From the cell containing the given text, extract its center point as (x, y) coordinate. 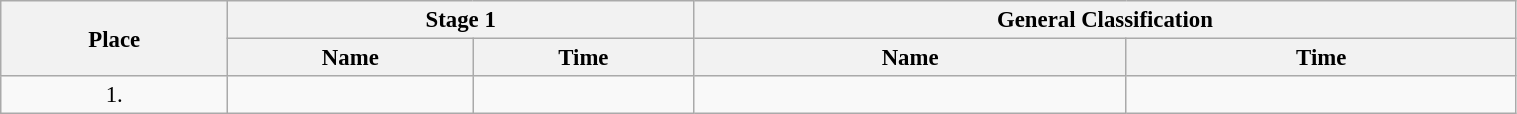
Place (114, 38)
Stage 1 (461, 20)
General Classification (1105, 20)
1. (114, 95)
